Pinpoint the cell where the given text exists, returning its (X, Y) midpoint coordinate. 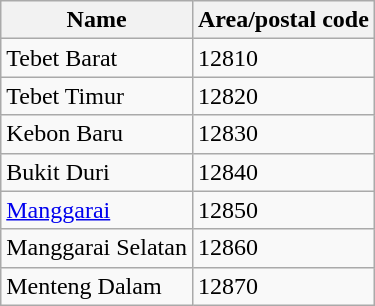
Tebet Timur (97, 96)
12840 (283, 172)
12850 (283, 210)
Manggarai (97, 210)
12860 (283, 248)
Tebet Barat (97, 58)
Manggarai Selatan (97, 248)
12830 (283, 134)
12820 (283, 96)
Name (97, 20)
Menteng Dalam (97, 286)
Kebon Baru (97, 134)
12870 (283, 286)
12810 (283, 58)
Bukit Duri (97, 172)
Area/postal code (283, 20)
